Provide the (x, y) coordinate of the cell's center where the given text is located.  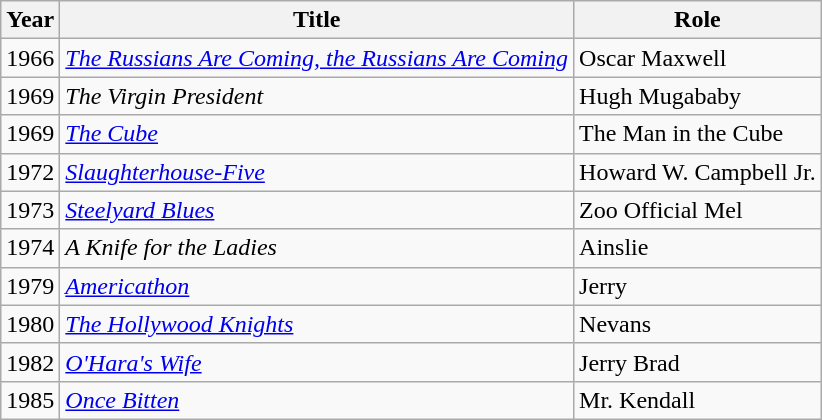
1982 (30, 362)
Nevans (698, 324)
Jerry (698, 286)
Ainslie (698, 248)
1985 (30, 400)
Role (698, 20)
Once Bitten (317, 400)
Title (317, 20)
1966 (30, 58)
Zoo Official Mel (698, 210)
The Man in the Cube (698, 134)
A Knife for the Ladies (317, 248)
Howard W. Campbell Jr. (698, 172)
Hugh Mugababy (698, 96)
1973 (30, 210)
1974 (30, 248)
Oscar Maxwell (698, 58)
O'Hara's Wife (317, 362)
Steelyard Blues (317, 210)
Jerry Brad (698, 362)
The Hollywood Knights (317, 324)
1979 (30, 286)
The Cube (317, 134)
1980 (30, 324)
1972 (30, 172)
Americathon (317, 286)
Mr. Kendall (698, 400)
Slaughterhouse-Five (317, 172)
Year (30, 20)
The Virgin President (317, 96)
The Russians Are Coming, the Russians Are Coming (317, 58)
